Return the [X, Y] coordinate for the center point of the cell that contains the specified text.  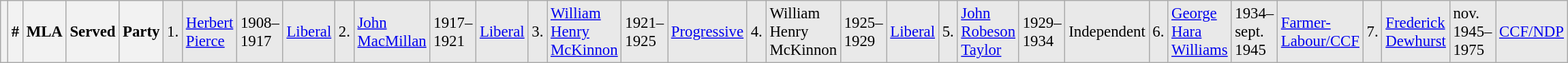
6. [1158, 32]
4. [756, 32]
1934–sept. 1945 [1255, 32]
Party [142, 32]
Farmer-Labour/CCF [1321, 32]
2. [345, 32]
John MacMillan [392, 32]
3. [538, 32]
1921–1925 [645, 32]
Frederick Dewhurst [1416, 32]
1925–1929 [863, 32]
Served [93, 32]
John Robeson Taylor [988, 32]
CCF/NDP [1532, 32]
5. [948, 32]
MLA [44, 32]
1917–1921 [453, 32]
George Hara Williams [1199, 32]
1. [173, 32]
1908–1917 [260, 32]
Herbert Pierce [209, 32]
Independent [1107, 32]
Progressive [707, 32]
nov. 1945–1975 [1473, 32]
# [15, 32]
7. [1372, 32]
1929–1934 [1042, 32]
